Search for the cell housing the specified text and yield its [X, Y] center coordinate. 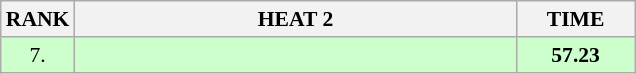
TIME [576, 19]
7. [38, 55]
RANK [38, 19]
57.23 [576, 55]
HEAT 2 [295, 19]
